Pinpoint the cell where the given text exists, returning its (x, y) midpoint coordinate. 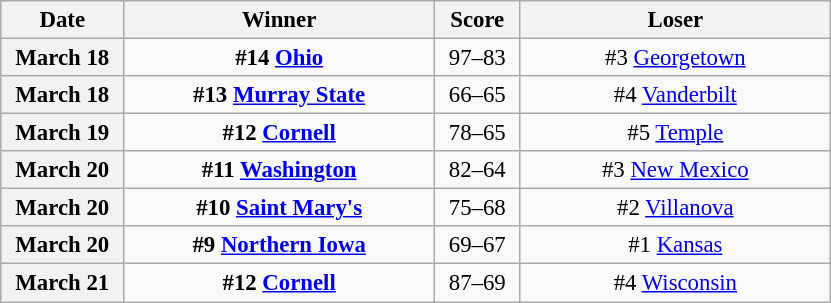
March 21 (62, 283)
#10 Saint Mary's (280, 208)
#3 New Mexico (676, 170)
75–68 (477, 208)
#5 Temple (676, 133)
#4 Wisconsin (676, 283)
#3 Georgetown (676, 58)
#11 Washington (280, 170)
#14 Ohio (280, 58)
#9 Northern Iowa (280, 245)
Winner (280, 20)
#1 Kansas (676, 245)
66–65 (477, 95)
#13 Murray State (280, 95)
Date (62, 20)
97–83 (477, 58)
#4 Vanderbilt (676, 95)
82–64 (477, 170)
87–69 (477, 283)
March 19 (62, 133)
69–67 (477, 245)
Loser (676, 20)
78–65 (477, 133)
Score (477, 20)
#2 Villanova (676, 208)
